Locate the cell with the specified text and output its [x, y] center coordinate. 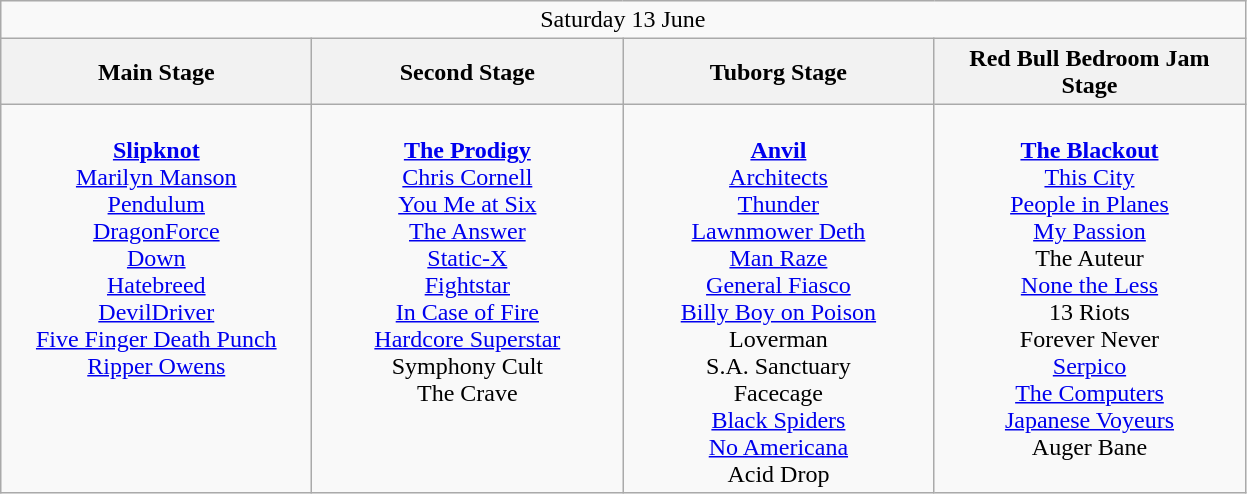
Main Stage [156, 72]
The Prodigy Chris Cornell You Me at Six The Answer Static-X Fightstar In Case of Fire Hardcore Superstar Symphony Cult The Crave [468, 298]
Slipknot Marilyn Manson Pendulum DragonForce Down Hatebreed DevilDriver Five Finger Death Punch Ripper Owens [156, 298]
Saturday 13 June [623, 20]
Red Bull Bedroom Jam Stage [1090, 72]
Second Stage [468, 72]
Tuborg Stage [778, 72]
The Blackout This City People in Planes My Passion The Auteur None the Less 13 Riots Forever Never Serpico The Computers Japanese Voyeurs Auger Bane [1090, 298]
